Detect which cell encompasses the target text, then output its [X, Y] center coordinate. 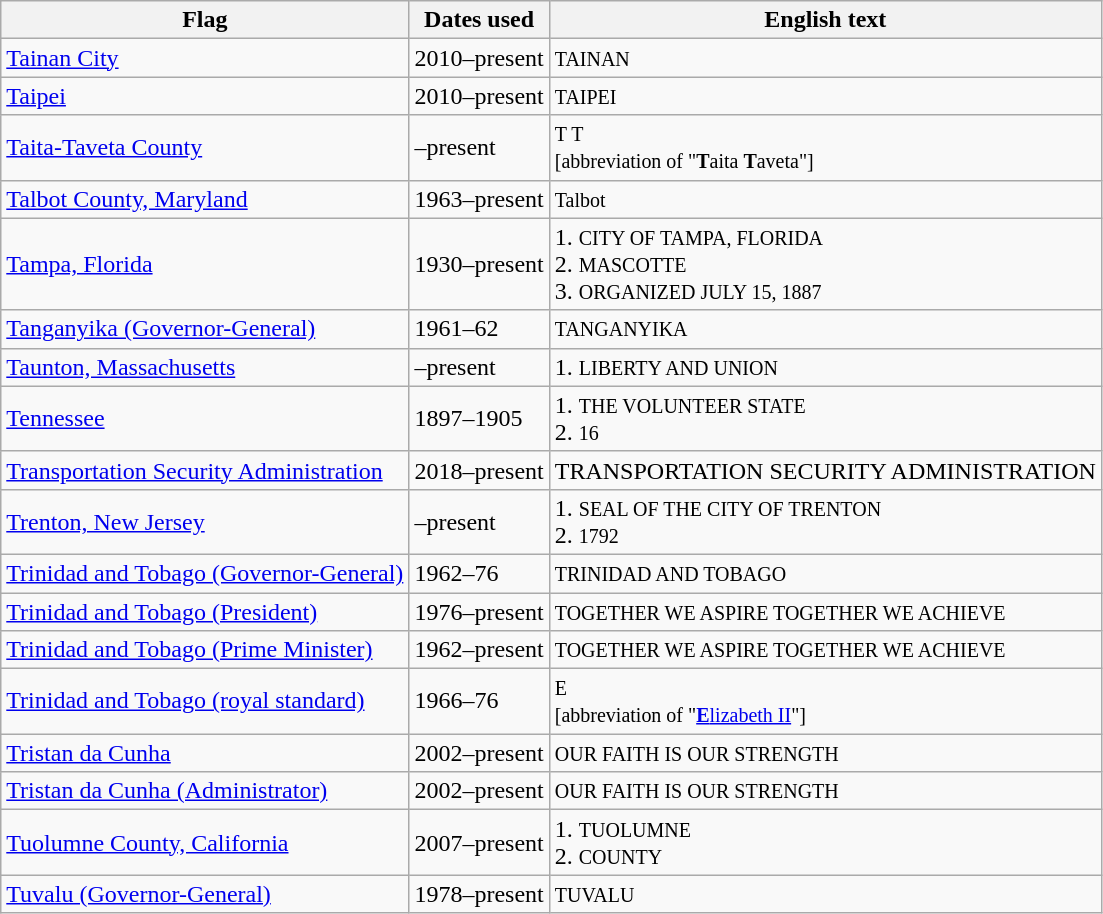
TAINAN [825, 58]
Trinidad and Tobago (Prime Minister) [205, 650]
1961–62 [479, 329]
Transportation Security Administration [205, 470]
Tuolumne County, California [205, 842]
Taunton, Massachusetts [205, 367]
Dates used [479, 20]
E[abbreviation of "Elizabeth II"] [825, 702]
Trenton, New Jersey [205, 522]
Trinidad and Tobago (royal standard) [205, 702]
1. TUOLUMNE2. COUNTY [825, 842]
Tampa, Florida [205, 264]
1966–76 [479, 702]
1930–present [479, 264]
Tuvalu (Governor-General) [205, 894]
TANGANYIKA [825, 329]
Talbot [825, 199]
1962–76 [479, 573]
1. CITY OF TAMPA, FLORIDA2. MASCOTTE3. ORGANIZED JULY 15, 1887 [825, 264]
1962–present [479, 650]
TUVALU [825, 894]
Tennessee [205, 418]
Tristan da Cunha (Administrator) [205, 791]
Taipei [205, 96]
2018–present [479, 470]
1. LIBERTY AND UNION [825, 367]
T T[abbreviation of "Taita Taveta"] [825, 148]
Flag [205, 20]
1. SEAL OF THE CITY OF TRENTON2. 1792 [825, 522]
Taita-Taveta County [205, 148]
1978–present [479, 894]
Tristan da Cunha [205, 753]
English text [825, 20]
Trinidad and Tobago (Governor-General) [205, 573]
Talbot County, Maryland [205, 199]
TAIPEI [825, 96]
2007–present [479, 842]
1. THE VOLUNTEER STATE2. 16 [825, 418]
TRANSPORTATION SECURITY ADMINISTRATION [825, 470]
1963–present [479, 199]
Trinidad and Tobago (President) [205, 611]
TRINIDAD AND TOBAGO [825, 573]
1976–present [479, 611]
Tainan City [205, 58]
1897–1905 [479, 418]
Tanganyika (Governor-General) [205, 329]
